Pinpoint the cell where the given text exists, returning its (X, Y) midpoint coordinate. 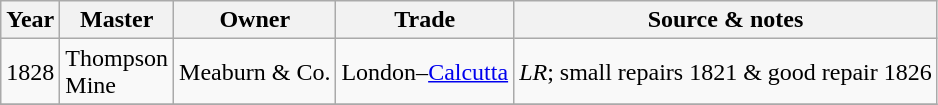
Source & notes (726, 20)
Meaburn & Co. (255, 72)
Master (117, 20)
LR; small repairs 1821 & good repair 1826 (726, 72)
1828 (30, 72)
London–Calcutta (425, 72)
Trade (425, 20)
Year (30, 20)
ThompsonMine (117, 72)
Owner (255, 20)
